From the cell containing the given text, extract its center point as [X, Y] coordinate. 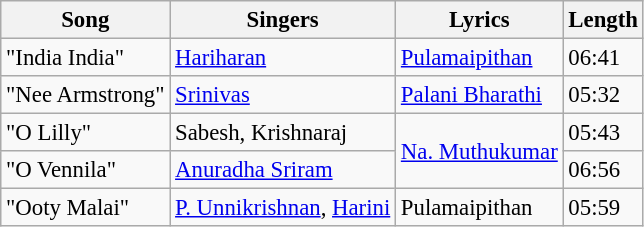
06:56 [603, 170]
"O Vennila" [86, 170]
Song [86, 20]
Anuradha Sriram [283, 170]
Palani Bharathi [480, 95]
05:32 [603, 95]
05:59 [603, 208]
Na. Muthukumar [480, 152]
Length [603, 20]
05:43 [603, 133]
Sabesh, Krishnaraj [283, 133]
Srinivas [283, 95]
Lyrics [480, 20]
Hariharan [283, 58]
"Ooty Malai" [86, 208]
"Nee Armstrong" [86, 95]
P. Unnikrishnan, Harini [283, 208]
06:41 [603, 58]
"O Lilly" [86, 133]
Singers [283, 20]
"India India" [86, 58]
